Provide the (x, y) coordinate of the cell's center where the given text is located.  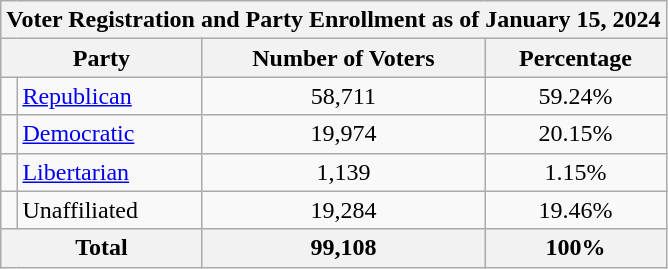
Percentage (576, 58)
59.24% (576, 96)
20.15% (576, 134)
58,711 (344, 96)
Party (102, 58)
99,108 (344, 248)
19,284 (344, 210)
Unaffiliated (110, 210)
Libertarian (110, 172)
Democratic (110, 134)
Republican (110, 96)
19,974 (344, 134)
1.15% (576, 172)
Number of Voters (344, 58)
19.46% (576, 210)
Voter Registration and Party Enrollment as of January 15, 2024 (334, 20)
100% (576, 248)
Total (102, 248)
1,139 (344, 172)
